Capture the cell that displays the provided text and extract its (x, y) central coordinate. 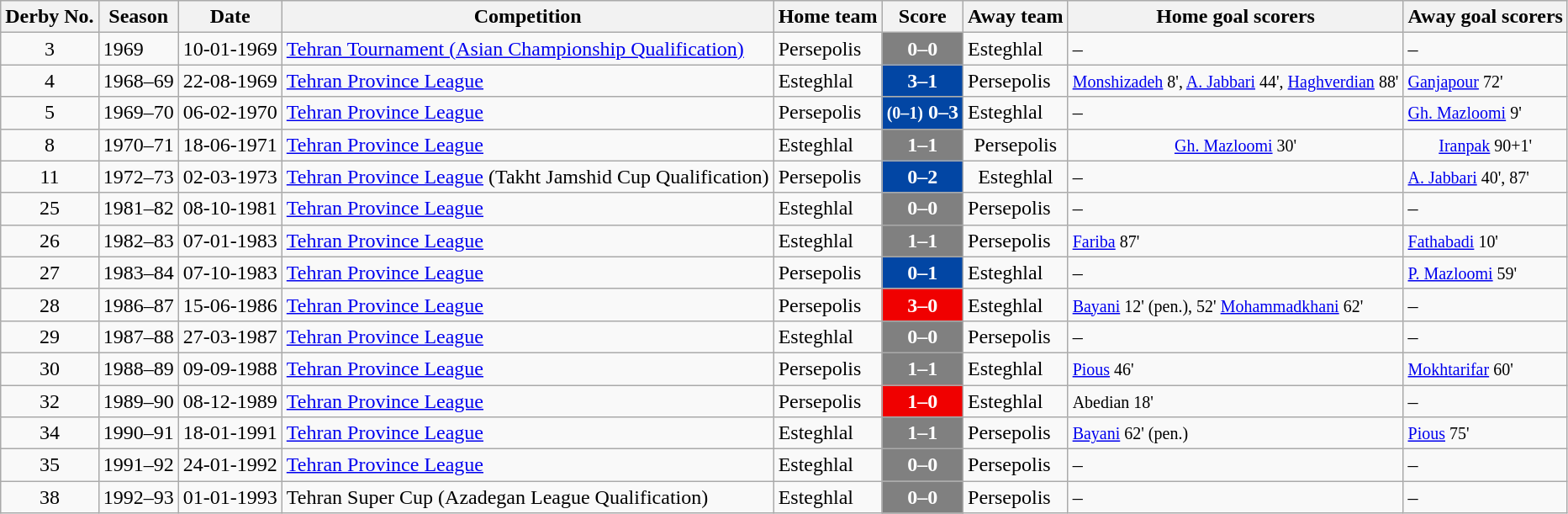
P. Mazloomi 59' (1485, 273)
27 (50, 273)
07-10-1983 (230, 273)
Home goal scorers (1236, 17)
0–1 (922, 273)
1992–93 (138, 497)
Derby No. (50, 17)
1989–90 (138, 401)
08-10-1981 (230, 209)
1970–71 (138, 145)
09-09-1988 (230, 368)
15-06-1986 (230, 305)
35 (50, 465)
Tehran Super Cup (Azadegan League Qualification) (528, 497)
4 (50, 81)
Fathabadi 10' (1485, 241)
30 (50, 368)
Pious 46' (1236, 368)
3–0 (922, 305)
22-08-1969 (230, 81)
Home team (827, 17)
Tehran Province League (Takht Jamshid Cup Qualification) (528, 177)
1972–73 (138, 177)
26 (50, 241)
Season (138, 17)
Bayani 12' (pen.), 52' Mohammadkhani 62' (1236, 305)
Date (230, 17)
34 (50, 433)
Gh. Mazloomi 30' (1236, 145)
1988–89 (138, 368)
1991–92 (138, 465)
28 (50, 305)
Abedian 18' (1236, 401)
Iranpak 90+1' (1485, 145)
Bayani 62' (pen.) (1236, 433)
29 (50, 336)
06-02-1970 (230, 113)
1987–88 (138, 336)
8 (50, 145)
Gh. Mazloomi 9' (1485, 113)
Fariba 87' (1236, 241)
07-01-1983 (230, 241)
Ganjapour 72' (1485, 81)
1981–82 (138, 209)
1982–83 (138, 241)
Mokhtarifar 60' (1485, 368)
3–1 (922, 81)
1986–87 (138, 305)
18-01-1991 (230, 433)
(0–1) 0–3 (922, 113)
1–0 (922, 401)
1969 (138, 49)
02-03-1973 (230, 177)
1990–91 (138, 433)
Competition (528, 17)
Pious 75' (1485, 433)
1969–70 (138, 113)
01-01-1993 (230, 497)
Tehran Tournament (Asian Championship Qualification) (528, 49)
5 (50, 113)
11 (50, 177)
Monshizadeh 8', A. Jabbari 44', Haghverdian 88' (1236, 81)
1968–69 (138, 81)
32 (50, 401)
Away team (1016, 17)
24-01-1992 (230, 465)
18-06-1971 (230, 145)
Away goal scorers (1485, 17)
27-03-1987 (230, 336)
Score (922, 17)
25 (50, 209)
1983–84 (138, 273)
08-12-1989 (230, 401)
A. Jabbari 40', 87' (1485, 177)
3 (50, 49)
10-01-1969 (230, 49)
0–2 (922, 177)
38 (50, 497)
